Return (X, Y) of the center of cell containing provided text 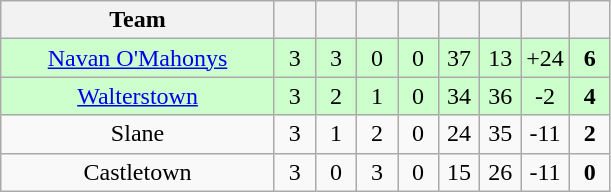
Castletown (138, 172)
34 (460, 96)
+24 (546, 58)
13 (500, 58)
15 (460, 172)
Slane (138, 134)
37 (460, 58)
26 (500, 172)
35 (500, 134)
6 (590, 58)
-2 (546, 96)
24 (460, 134)
36 (500, 96)
4 (590, 96)
Walterstown (138, 96)
Team (138, 20)
Navan O'Mahonys (138, 58)
